Pinpoint the cell where the given text exists, returning its (x, y) midpoint coordinate. 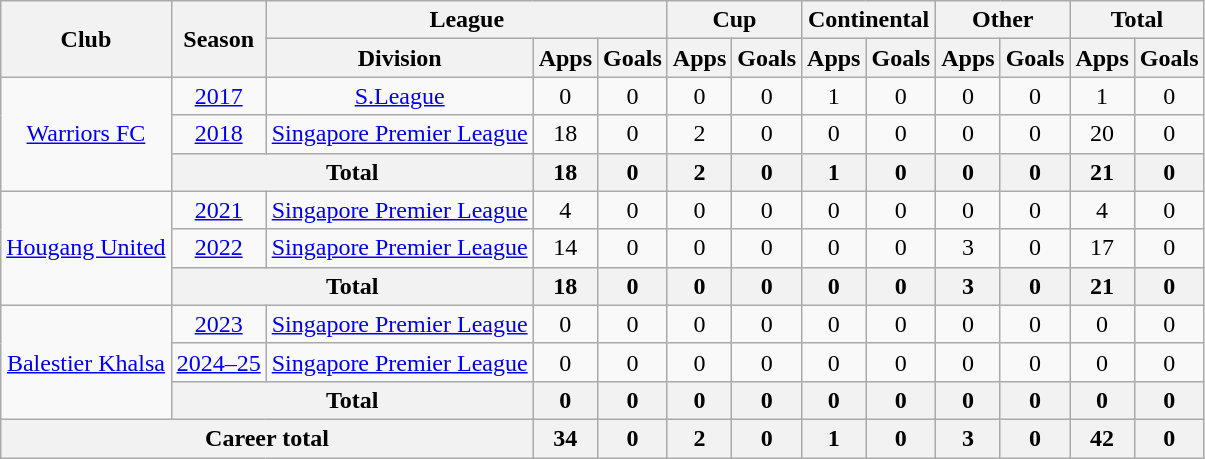
League (466, 20)
Club (86, 39)
Warriors FC (86, 134)
17 (1102, 248)
42 (1102, 438)
Continental (869, 20)
20 (1102, 134)
Season (218, 39)
Cup (734, 20)
Hougang United (86, 248)
2022 (218, 248)
Division (400, 58)
S.League (400, 96)
14 (565, 248)
Other (1003, 20)
2021 (218, 210)
2024–25 (218, 362)
2023 (218, 324)
Balestier Khalsa (86, 362)
Career total (267, 438)
2018 (218, 134)
34 (565, 438)
2017 (218, 96)
